Output the [X, Y] coordinate of the center of the cell containing the given text.  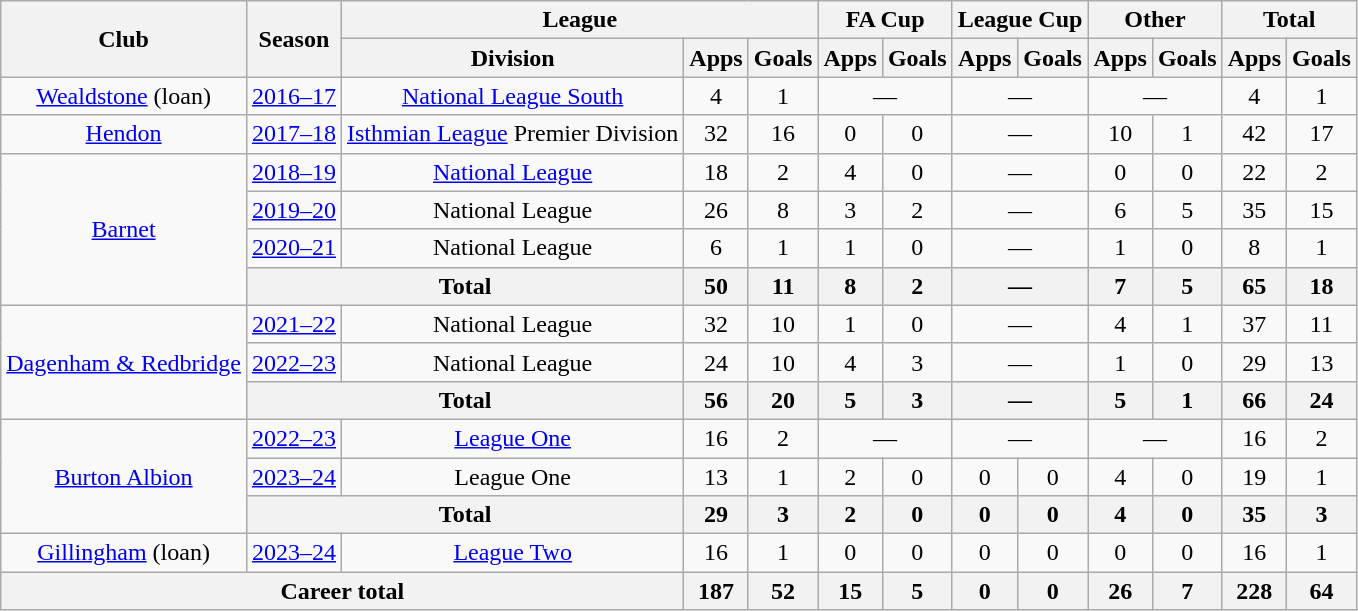
Wealdstone (loan) [124, 96]
Dagenham & Redbridge [124, 362]
2017–18 [294, 134]
Club [124, 39]
League [580, 20]
64 [1322, 591]
19 [1254, 477]
187 [716, 591]
20 [783, 400]
66 [1254, 400]
22 [1254, 172]
Other [1155, 20]
League Cup [1020, 20]
Hendon [124, 134]
2019–20 [294, 210]
Burton Albion [124, 476]
League Two [512, 553]
2016–17 [294, 96]
Division [512, 58]
37 [1254, 324]
50 [716, 286]
2020–21 [294, 248]
2018–19 [294, 172]
Isthmian League Premier Division [512, 134]
FA Cup [885, 20]
17 [1322, 134]
Season [294, 39]
52 [783, 591]
228 [1254, 591]
Barnet [124, 229]
National League South [512, 96]
65 [1254, 286]
2021–22 [294, 324]
Gillingham (loan) [124, 553]
56 [716, 400]
Career total [342, 591]
42 [1254, 134]
